Search for the cell housing the specified text and yield its (X, Y) center coordinate. 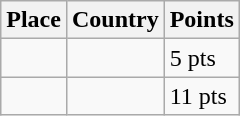
Place (34, 20)
11 pts (202, 96)
5 pts (202, 58)
Points (202, 20)
Country (115, 20)
